Identify which cell holds the provided text, then report its (X, Y) central coordinate. 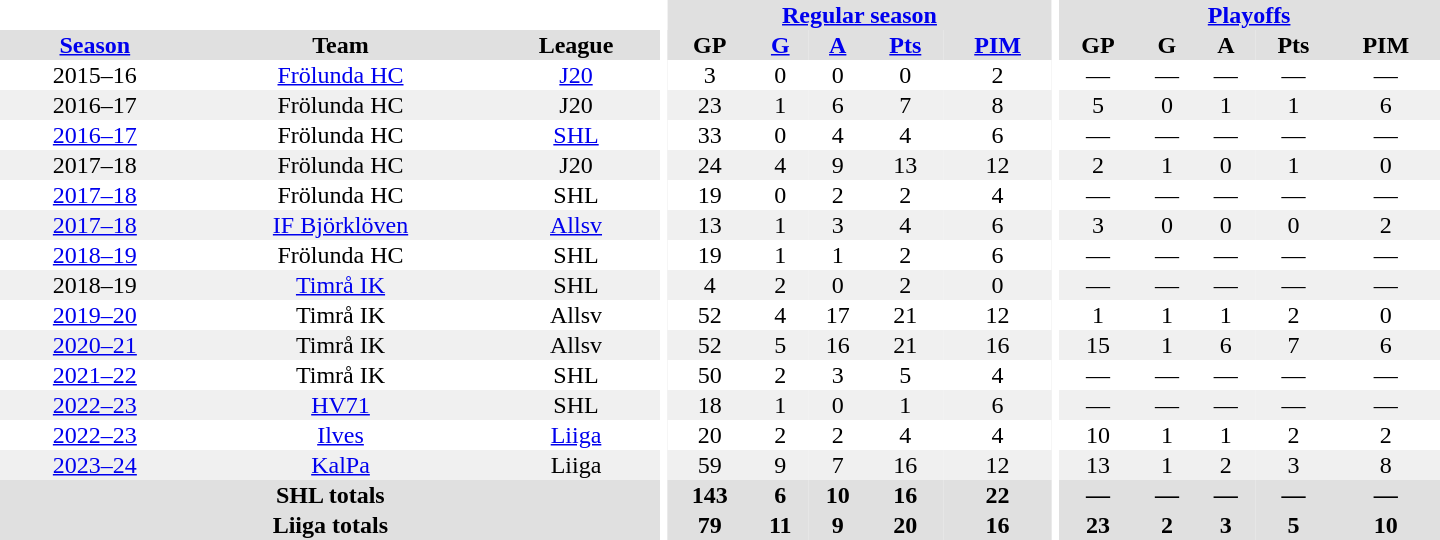
2023–24 (95, 465)
League (576, 45)
33 (710, 135)
Team (341, 45)
143 (710, 495)
Regular season (859, 15)
59 (710, 465)
Playoffs (1249, 15)
SHL totals (330, 495)
2019–20 (95, 315)
11 (780, 525)
2021–22 (95, 375)
2015–16 (95, 75)
17 (838, 315)
22 (997, 495)
50 (710, 375)
HV71 (341, 405)
79 (710, 525)
IF Björklöven (341, 225)
18 (710, 405)
Liiga totals (330, 525)
Ilves (341, 435)
24 (710, 165)
Season (95, 45)
15 (1098, 345)
KalPa (341, 465)
2020–21 (95, 345)
